Capture the cell that displays the provided text and extract its (x, y) central coordinate. 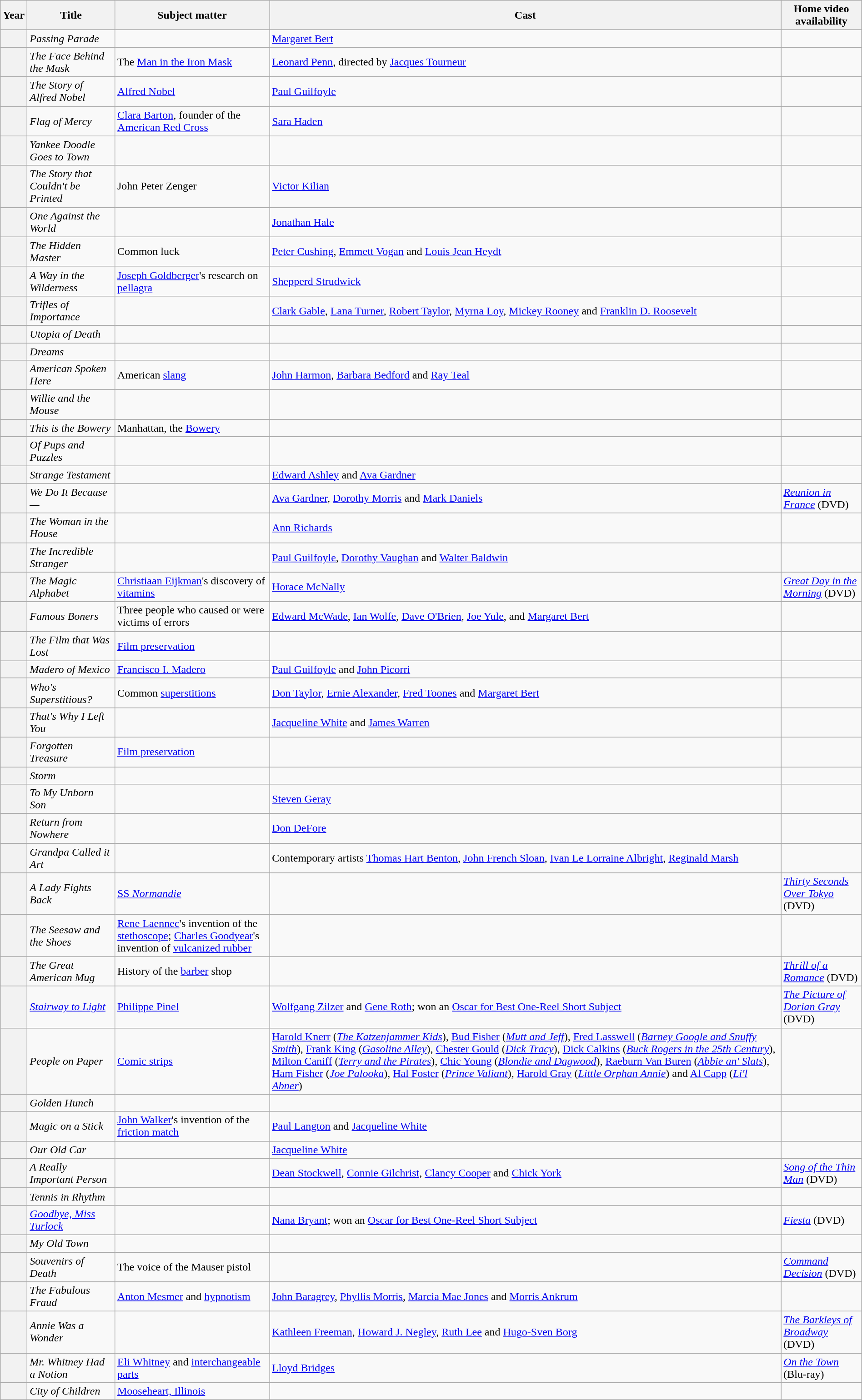
Stairway to Light (71, 1007)
John Peter Zenger (192, 186)
Magic on a Stick (71, 1126)
The Story of Alfred Nobel (71, 92)
Edward Ashley and Ava Gardner (526, 475)
Song of the Thin Man (DVD) (822, 1173)
City of Children (71, 1391)
Joseph Goldberger's research on pellagra (192, 281)
Manhattan, the Bowery (192, 428)
Jacqueline White and James Warren (526, 722)
Mr. Whitney Had a Notion (71, 1368)
Thirty Seconds Over Tokyo (DVD) (822, 894)
Golden Hunch (71, 1103)
Paul Guilfoyle, Dorothy Vaughan and Walter Baldwin (526, 557)
Paul Langton and Jacqueline White (526, 1126)
Strange Testament (71, 475)
Lloyd Bridges (526, 1368)
The Magic Alphabet (71, 587)
Nana Bryant; won an Oscar for Best One-Reel Short Subject (526, 1220)
Don Taylor, Ernie Alexander, Fred Toones and Margaret Bert (526, 693)
The Incredible Stranger (71, 557)
My Old Town (71, 1243)
Reunion in France (DVD) (822, 498)
Storm (71, 776)
Great Day in the Morning (DVD) (822, 587)
We Do It Because— (71, 498)
Jacqueline White (526, 1150)
John Baragrey, Phyllis Morris, Marcia Mae Jones and Morris Ankrum (526, 1297)
Francisco I. Madero (192, 669)
Title (71, 15)
The Film that Was Lost (71, 646)
Famous Boners (71, 616)
Dean Stockwell, Connie Gilchrist, Clancy Cooper and Chick York (526, 1173)
Comic strips (192, 1061)
Forgotten Treasure (71, 752)
The Man in the Iron Mask (192, 62)
The Woman in the House (71, 528)
Common superstitions (192, 693)
Horace McNally (526, 587)
The Face Behind the Mask (71, 62)
Paul Guilfoyle (526, 92)
Rene Laennec's invention of the stethoscope; Charles Goodyear's invention of vulcanized rubber (192, 936)
Mooseheart, Illinois (192, 1391)
Return from Nowhere (71, 829)
This is the Bowery (71, 428)
Souvenirs of Death (71, 1267)
On the Town (Blu-ray) (822, 1368)
Dreams (71, 351)
One Against the World (71, 222)
Year (14, 15)
Three people who caused or were victims of errors (192, 616)
Jonathan Hale (526, 222)
Leonard Penn, directed by Jacques Tourneur (526, 62)
Clark Gable, Lana Turner, Robert Taylor, Myrna Loy, Mickey Rooney and Franklin D. Roosevelt (526, 311)
Margaret Bert (526, 39)
The voice of the Mauser pistol (192, 1267)
Tennis in Rhythm (71, 1196)
American Spoken Here (71, 375)
Steven Geray (526, 799)
Passing Parade (71, 39)
People on Paper (71, 1061)
Sara Haden (526, 121)
Yankee Doodle Goes to Town (71, 151)
Goodbye, Miss Turlock (71, 1220)
Flag of Mercy (71, 121)
Christiaan Eijkman's discovery of vitamins (192, 587)
The Fabulous Fraud (71, 1297)
Cast (526, 15)
To My Unborn Son (71, 799)
The Hidden Master (71, 252)
Clara Barton, founder of the American Red Cross (192, 121)
Ann Richards (526, 528)
Home video availability (822, 15)
Contemporary artists Thomas Hart Benton, John French Sloan, Ivan Le Lorraine Albright, Reginald Marsh (526, 858)
Our Old Car (71, 1150)
Shepperd Strudwick (526, 281)
A Lady Fights Back (71, 894)
Fiesta (DVD) (822, 1220)
Wolfgang Zilzer and Gene Roth; won an Oscar for Best One-Reel Short Subject (526, 1007)
Willie and the Mouse (71, 404)
Common luck (192, 252)
Command Decision (DVD) (822, 1267)
History of the barber shop (192, 972)
Madero of Mexico (71, 669)
Philippe Pinel (192, 1007)
American slang (192, 375)
Who's Superstitious? (71, 693)
John Walker's invention of the friction match (192, 1126)
The Picture of Dorian Gray (DVD) (822, 1007)
Kathleen Freeman, Howard J. Negley, Ruth Lee and Hugo-Sven Borg (526, 1332)
That's Why I Left You (71, 722)
The Story that Couldn't be Printed (71, 186)
Edward McWade, Ian Wolfe, Dave O'Brien, Joe Yule, and Margaret Bert (526, 616)
Ava Gardner, Dorothy Morris and Mark Daniels (526, 498)
Alfred Nobel (192, 92)
A Really Important Person (71, 1173)
Subject matter (192, 15)
Grandpa Called it Art (71, 858)
Anton Mesmer and hypnotism (192, 1297)
The Seesaw and the Shoes (71, 936)
A Way in the Wilderness (71, 281)
Of Pups and Puzzles (71, 452)
Trifles of Importance (71, 311)
Don DeFore (526, 829)
Annie Was a Wonder (71, 1332)
Eli Whitney and interchangeable parts (192, 1368)
The Great American Mug (71, 972)
Utopia of Death (71, 334)
SS Normandie (192, 894)
Paul Guilfoyle and John Picorri (526, 669)
John Harmon, Barbara Bedford and Ray Teal (526, 375)
The Barkleys of Broadway (DVD) (822, 1332)
Thrill of a Romance (DVD) (822, 972)
Peter Cushing, Emmett Vogan and Louis Jean Heydt (526, 252)
Victor Kilian (526, 186)
